Scan for the cell matching the given text and deliver its (X, Y) coordinate at center. 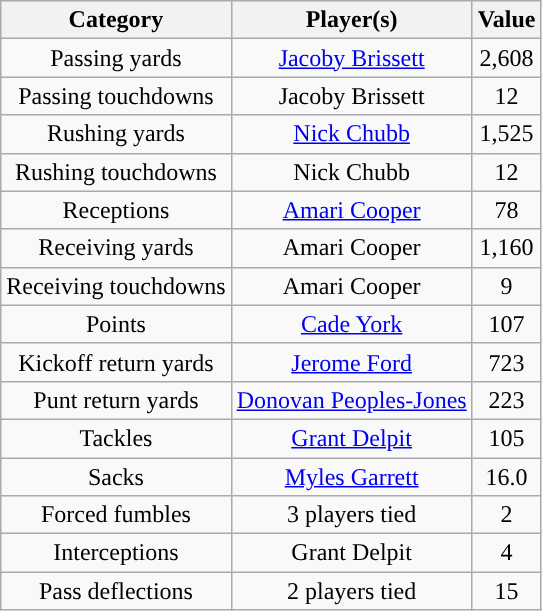
723 (506, 362)
78 (506, 210)
Interceptions (116, 553)
223 (506, 400)
15 (506, 591)
1,525 (506, 134)
Jerome Ford (352, 362)
Donovan Peoples-Jones (352, 400)
3 players tied (352, 515)
4 (506, 553)
107 (506, 324)
1,160 (506, 248)
Receiving touchdowns (116, 286)
Rushing touchdowns (116, 172)
Kickoff return yards (116, 362)
Receptions (116, 210)
9 (506, 286)
2 players tied (352, 591)
Player(s) (352, 20)
Forced fumbles (116, 515)
2 (506, 515)
16.0 (506, 477)
Passing touchdowns (116, 96)
Sacks (116, 477)
Punt return yards (116, 400)
Tackles (116, 438)
Rushing yards (116, 134)
Category (116, 20)
Value (506, 20)
Myles Garrett (352, 477)
Pass deflections (116, 591)
2,608 (506, 58)
105 (506, 438)
Points (116, 324)
Cade York (352, 324)
Receiving yards (116, 248)
Passing yards (116, 58)
